Search for the cell housing the specified text and yield its (x, y) center coordinate. 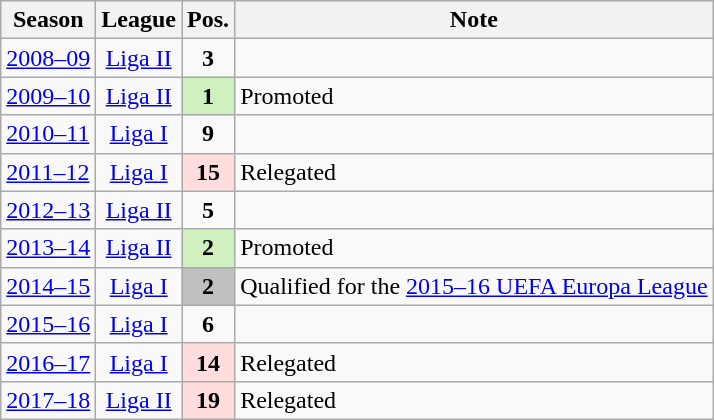
2009–10 (48, 96)
2012–13 (48, 210)
Qualified for the 2015–16 UEFA Europa League (474, 286)
15 (208, 172)
League (139, 20)
2017–18 (48, 400)
2013–14 (48, 248)
5 (208, 210)
2010–11 (48, 134)
2015–16 (48, 324)
2016–17 (48, 362)
6 (208, 324)
1 (208, 96)
Season (48, 20)
3 (208, 58)
2008–09 (48, 58)
2011–12 (48, 172)
9 (208, 134)
Pos. (208, 20)
Note (474, 20)
14 (208, 362)
2014–15 (48, 286)
19 (208, 400)
